Find where the given text appears and provide that cell's center as [X, Y] coordinate. 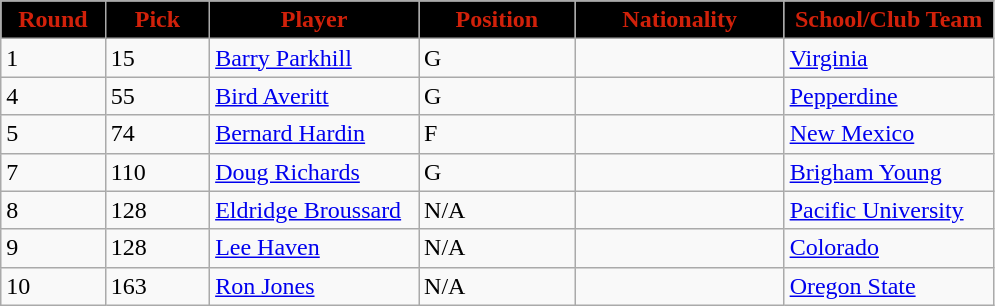
5 [53, 134]
Pacific University [888, 210]
Oregon State [888, 286]
Pick [157, 20]
Ron Jones [314, 286]
Brigham Young [888, 172]
F [498, 134]
15 [157, 58]
8 [53, 210]
4 [53, 96]
74 [157, 134]
Lee Haven [314, 248]
School/Club Team [888, 20]
Nationality [680, 20]
Player [314, 20]
163 [157, 286]
9 [53, 248]
55 [157, 96]
Round [53, 20]
Colorado [888, 248]
Bernard Hardin [314, 134]
1 [53, 58]
Barry Parkhill [314, 58]
Bird Averitt [314, 96]
Doug Richards [314, 172]
Pepperdine [888, 96]
10 [53, 286]
Eldridge Broussard [314, 210]
New Mexico [888, 134]
Virginia [888, 58]
110 [157, 172]
Position [498, 20]
7 [53, 172]
